Scan for the cell matching the given text and deliver its (X, Y) coordinate at center. 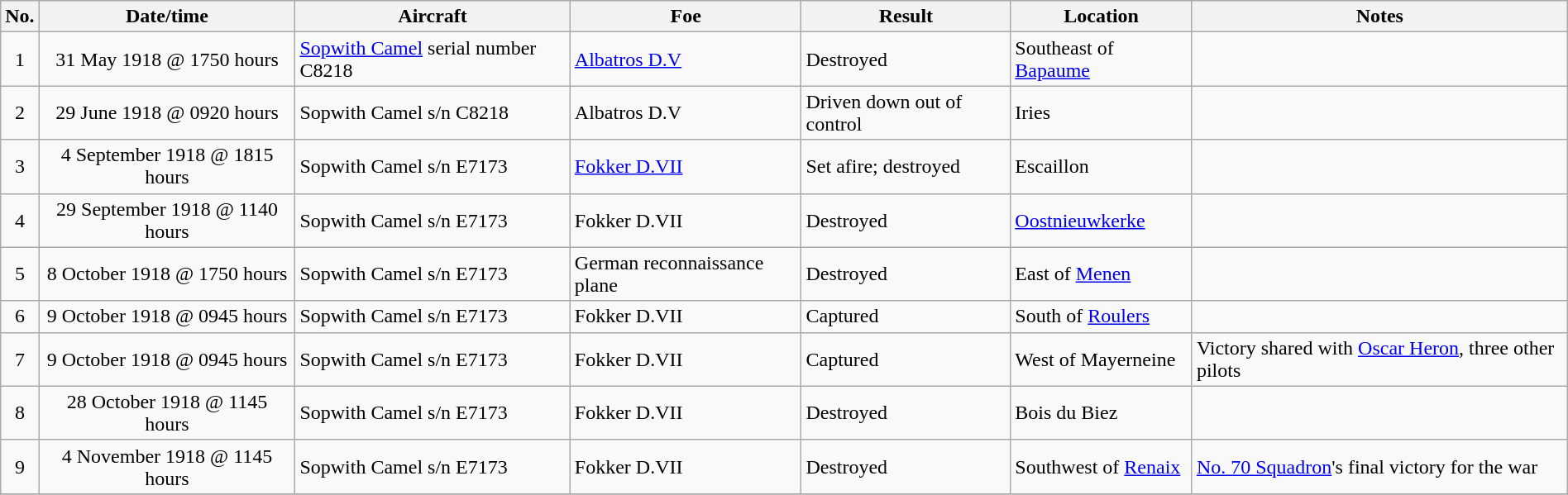
Bois du Biez (1102, 413)
31 May 1918 @ 1750 hours (167, 59)
Set afire; destroyed (906, 167)
Aircraft (433, 17)
29 June 1918 @ 0920 hours (167, 112)
6 (20, 317)
Foe (686, 17)
5 (20, 274)
4 September 1918 @ 1815 hours (167, 167)
East of Menen (1102, 274)
Sopwith Camel s/n C8218 (433, 112)
South of Roulers (1102, 317)
8 October 1918 @ 1750 hours (167, 274)
Victory shared with Oscar Heron, three other pilots (1379, 359)
Driven down out of control (906, 112)
8 (20, 413)
No. (20, 17)
Oostnieuwkerke (1102, 220)
9 (20, 466)
Notes (1379, 17)
Iries (1102, 112)
Southwest of Renaix (1102, 466)
West of Mayerneine (1102, 359)
28 October 1918 @ 1145 hours (167, 413)
Escaillon (1102, 167)
Location (1102, 17)
Result (906, 17)
1 (20, 59)
3 (20, 167)
No. 70 Squadron's final victory for the war (1379, 466)
German reconnaissance plane (686, 274)
2 (20, 112)
4 November 1918 @ 1145 hours (167, 466)
4 (20, 220)
Southeast of Bapaume (1102, 59)
Sopwith Camel serial number C8218 (433, 59)
Date/time (167, 17)
7 (20, 359)
29 September 1918 @ 1140 hours (167, 220)
